Provide the [X, Y] coordinate of the cell's center where the given text is located.  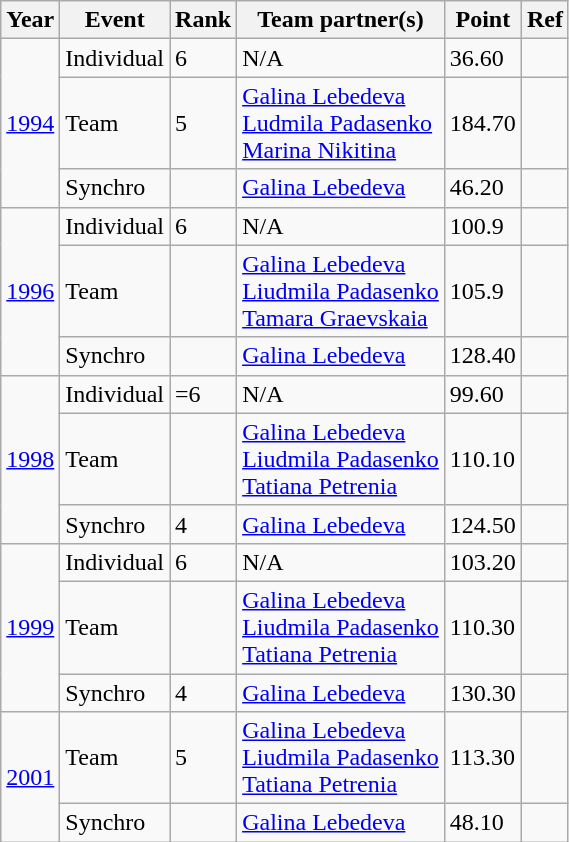
=6 [204, 394]
128.40 [482, 356]
99.60 [482, 394]
184.70 [482, 123]
Galina Lebedeva Ludmila Padasenko Marina Nikitina [341, 123]
46.20 [482, 188]
36.60 [482, 58]
Galina Lebedeva Liudmila Padasenko Tamara Graevskaia [341, 291]
105.9 [482, 291]
100.9 [482, 226]
Team partner(s) [341, 20]
103.20 [482, 562]
2001 [30, 777]
110.30 [482, 627]
110.10 [482, 459]
Rank [204, 20]
124.50 [482, 524]
Point [482, 20]
1996 [30, 291]
Year [30, 20]
1999 [30, 627]
Ref [544, 20]
1998 [30, 459]
113.30 [482, 758]
130.30 [482, 693]
Event [115, 20]
48.10 [482, 823]
1994 [30, 123]
